Locate the cell with the specified text and output its [X, Y] center coordinate. 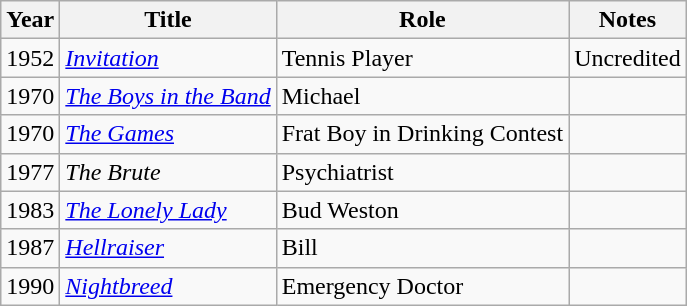
Tennis Player [422, 58]
1977 [30, 172]
The Boys in the Band [168, 96]
Psychiatrist [422, 172]
Frat Boy in Drinking Contest [422, 134]
The Games [168, 134]
Hellraiser [168, 248]
Bud Weston [422, 210]
Title [168, 20]
Notes [628, 20]
Bill [422, 248]
The Brute [168, 172]
Uncredited [628, 58]
1990 [30, 286]
Emergency Doctor [422, 286]
1987 [30, 248]
1983 [30, 210]
Year [30, 20]
Invitation [168, 58]
1952 [30, 58]
Role [422, 20]
Michael [422, 96]
Nightbreed [168, 286]
The Lonely Lady [168, 210]
